Find where the given text appears and provide that cell's center as (x, y) coordinate. 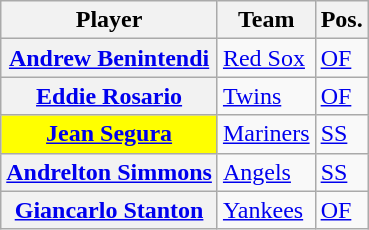
Red Sox (266, 58)
Pos. (342, 20)
Andrelton Simmons (110, 172)
Giancarlo Stanton (110, 210)
Jean Segura (110, 134)
Eddie Rosario (110, 96)
Andrew Benintendi (110, 58)
Team (266, 20)
Twins (266, 96)
Yankees (266, 210)
Mariners (266, 134)
Angels (266, 172)
Player (110, 20)
